Locate the cell with the specified text and output its (x, y) center coordinate. 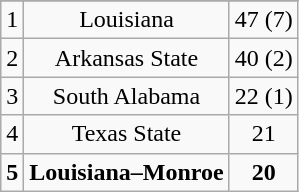
5 (12, 172)
21 (264, 134)
40 (2) (264, 58)
2 (12, 58)
47 (7) (264, 20)
3 (12, 96)
20 (264, 172)
Texas State (126, 134)
Louisiana–Monroe (126, 172)
1 (12, 20)
4 (12, 134)
South Alabama (126, 96)
Louisiana (126, 20)
22 (1) (264, 96)
Arkansas State (126, 58)
